Return the [x, y] coordinate for the center point of the cell that contains the specified text.  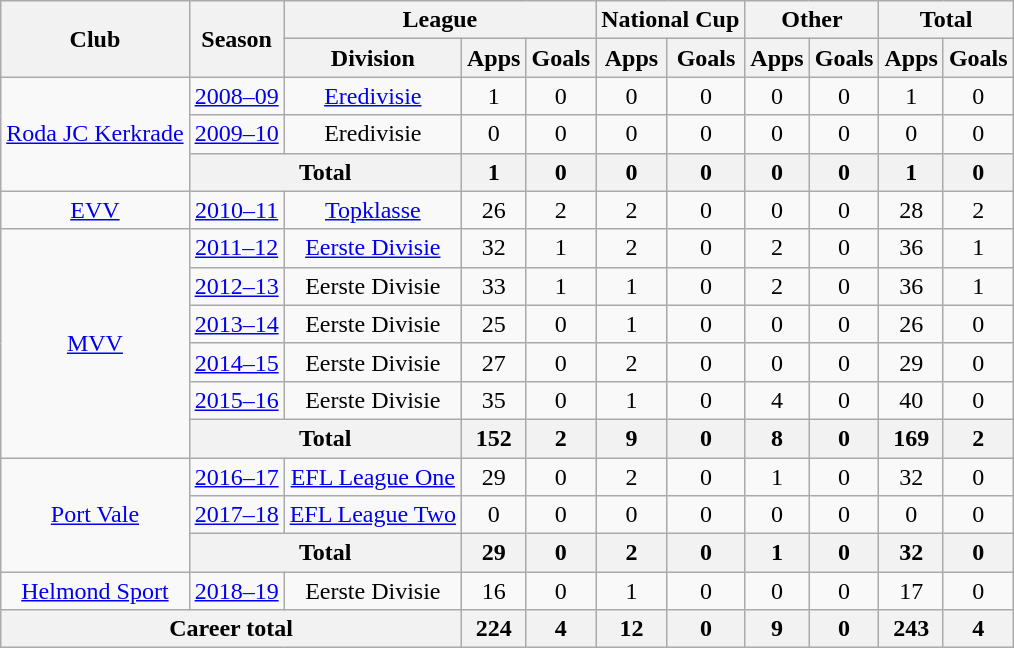
2011–12 [236, 248]
2008–09 [236, 96]
EFL League Two [372, 515]
Division [372, 58]
2012–13 [236, 286]
12 [632, 629]
National Cup [670, 20]
40 [911, 400]
2010–11 [236, 210]
2009–10 [236, 134]
8 [777, 438]
2017–18 [236, 515]
Topklasse [372, 210]
169 [911, 438]
152 [494, 438]
27 [494, 362]
35 [494, 400]
League [440, 20]
Season [236, 39]
Helmond Sport [95, 591]
2014–15 [236, 362]
Roda JC Kerkrade [95, 134]
2015–16 [236, 400]
Port Vale [95, 515]
2013–14 [236, 324]
2018–19 [236, 591]
33 [494, 286]
EFL League One [372, 477]
28 [911, 210]
2016–17 [236, 477]
16 [494, 591]
EVV [95, 210]
MVV [95, 343]
224 [494, 629]
17 [911, 591]
Club [95, 39]
Career total [232, 629]
25 [494, 324]
Other [812, 20]
243 [911, 629]
